Search for the cell housing the specified text and yield its (x, y) center coordinate. 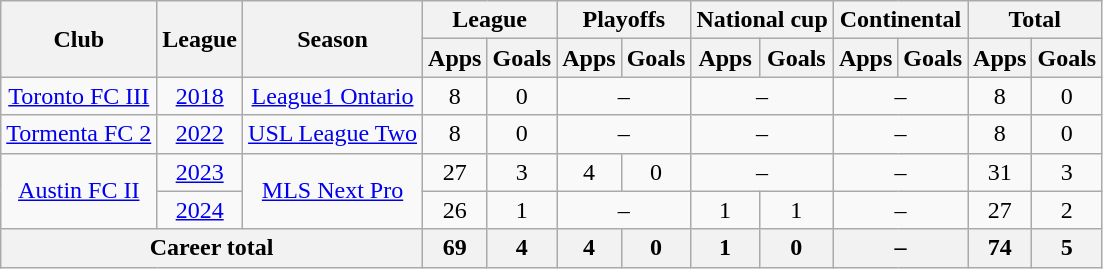
Total (1035, 20)
69 (455, 248)
Continental (900, 20)
Season (333, 39)
League1 Ontario (333, 96)
2022 (200, 134)
26 (455, 210)
Club (79, 39)
MLS Next Pro (333, 191)
74 (1000, 248)
National cup (762, 20)
2023 (200, 172)
2018 (200, 96)
Career total (212, 248)
2 (1067, 210)
USL League Two (333, 134)
2024 (200, 210)
Toronto FC III (79, 96)
Tormenta FC 2 (79, 134)
31 (1000, 172)
Austin FC II (79, 191)
5 (1067, 248)
Playoffs (624, 20)
